Output the (x, y) coordinate of the center of the cell containing the given text.  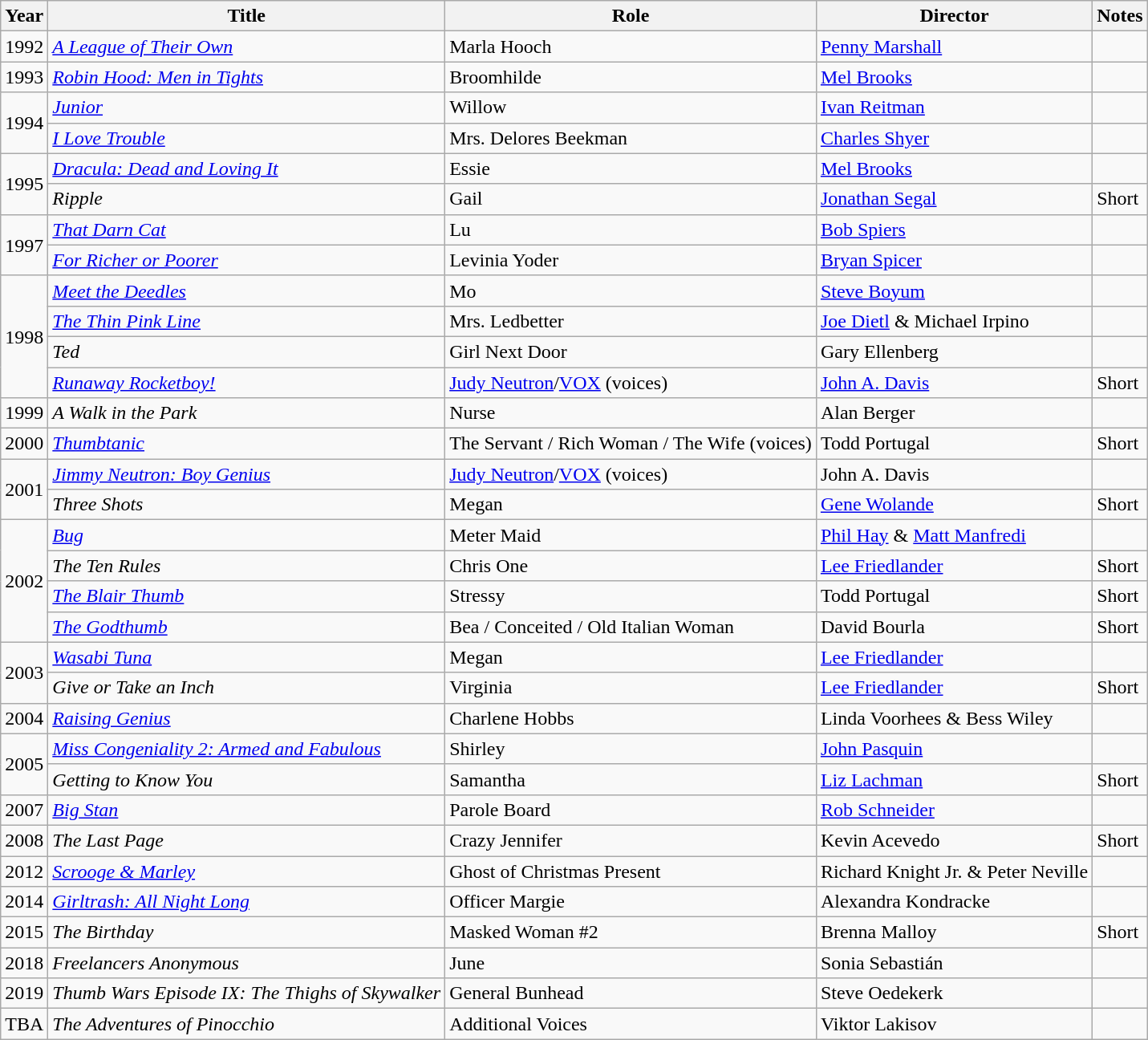
A League of Their Own (247, 47)
Meter Maid (631, 535)
Three Shots (247, 505)
2019 (24, 993)
Rob Schneider (954, 810)
Robin Hood: Men in Tights (247, 77)
Freelancers Anonymous (247, 963)
The Adventures of Pinocchio (247, 1024)
Parole Board (631, 810)
Gene Wolande (954, 505)
2002 (24, 581)
Sonia Sebastián (954, 963)
Give or Take an Inch (247, 688)
Big Stan (247, 810)
Officer Margie (631, 902)
2008 (24, 840)
Mo (631, 290)
Gail (631, 199)
2014 (24, 902)
Bea / Conceited / Old Italian Woman (631, 627)
2001 (24, 490)
I Love Trouble (247, 138)
The Thin Pink Line (247, 321)
Bob Spiers (954, 230)
Additional Voices (631, 1024)
For Richer or Poorer (247, 260)
2005 (24, 764)
2012 (24, 871)
The Birthday (247, 932)
Girltrash: All Night Long (247, 902)
Samantha (631, 779)
Girl Next Door (631, 351)
Gary Ellenberg (954, 351)
The Servant / Rich Woman / The Wife (voices) (631, 444)
TBA (24, 1024)
2015 (24, 932)
Brenna Malloy (954, 932)
Penny Marshall (954, 47)
June (631, 963)
Ripple (247, 199)
Jimmy Neutron: Boy Genius (247, 474)
Charlene Hobbs (631, 718)
1997 (24, 245)
Notes (1120, 16)
Title (247, 16)
General Bunhead (631, 993)
Jonathan Segal (954, 199)
Masked Woman #2 (631, 932)
Virginia (631, 688)
Essie (631, 169)
Scrooge & Marley (247, 871)
Raising Genius (247, 718)
2003 (24, 672)
Levinia Yoder (631, 260)
John Pasquin (954, 749)
Crazy Jennifer (631, 840)
Bryan Spicer (954, 260)
The Blair Thumb (247, 596)
2007 (24, 810)
The Godthumb (247, 627)
Mrs. Delores Beekman (631, 138)
Miss Congeniality 2: Armed and Fabulous (247, 749)
Runaway Rocketboy! (247, 383)
Chris One (631, 566)
Joe Dietl & Michael Irpino (954, 321)
1994 (24, 123)
1999 (24, 413)
1998 (24, 336)
Richard Knight Jr. & Peter Neville (954, 871)
Linda Voorhees & Bess Wiley (954, 718)
Steve Oedekerk (954, 993)
1995 (24, 184)
Steve Boyum (954, 290)
David Bourla (954, 627)
Broomhilde (631, 77)
Thumb Wars Episode IX: The Thighs of Skywalker (247, 993)
Willow (631, 108)
Alan Berger (954, 413)
Kevin Acevedo (954, 840)
Ghost of Christmas Present (631, 871)
Bug (247, 535)
Marla Hooch (631, 47)
1993 (24, 77)
Ted (247, 351)
Lu (631, 230)
Meet the Deedles (247, 290)
Viktor Lakisov (954, 1024)
Nurse (631, 413)
Wasabi Tuna (247, 657)
Director (954, 16)
Thumbtanic (247, 444)
Stressy (631, 596)
Role (631, 16)
Dracula: Dead and Loving It (247, 169)
Junior (247, 108)
Getting to Know You (247, 779)
Phil Hay & Matt Manfredi (954, 535)
Alexandra Kondracke (954, 902)
Liz Lachman (954, 779)
A Walk in the Park (247, 413)
1992 (24, 47)
2004 (24, 718)
That Darn Cat (247, 230)
The Last Page (247, 840)
Mrs. Ledbetter (631, 321)
Year (24, 16)
2018 (24, 963)
Shirley (631, 749)
The Ten Rules (247, 566)
2000 (24, 444)
Charles Shyer (954, 138)
Ivan Reitman (954, 108)
